Output the [x, y] coordinate of the center of the cell containing the given text.  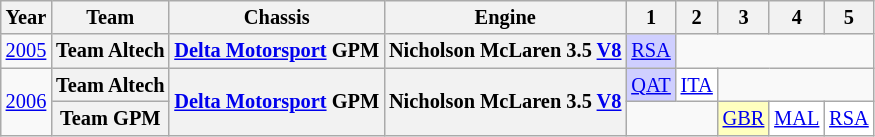
Year [26, 17]
MAL [796, 118]
5 [848, 17]
2006 [26, 102]
3 [744, 17]
2005 [26, 51]
Engine [505, 17]
4 [796, 17]
ITA [697, 85]
1 [650, 17]
2 [697, 17]
Team GPM [110, 118]
QAT [650, 85]
GBR [744, 118]
Team [110, 17]
Chassis [276, 17]
